Detect which cell encompasses the target text, then output its [X, Y] center coordinate. 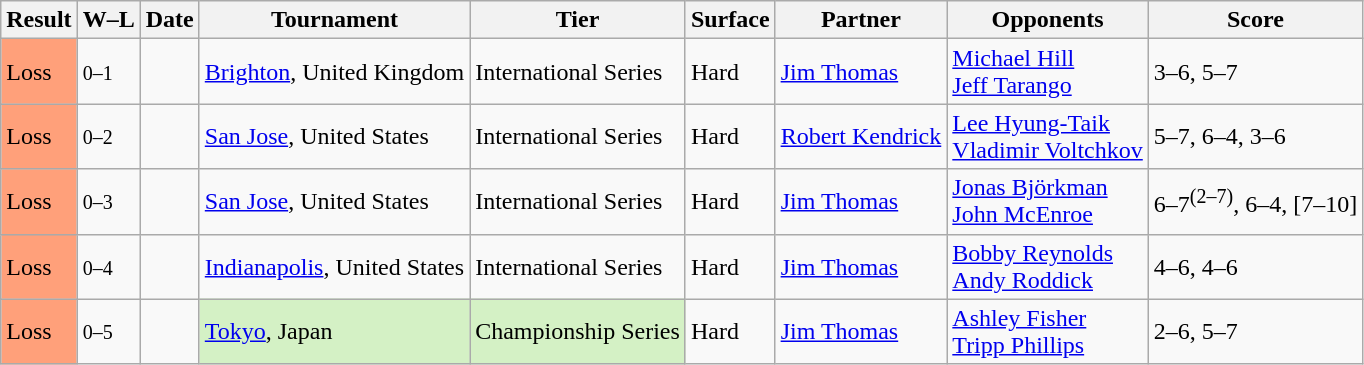
2–6, 5–7 [1255, 332]
Championship Series [578, 332]
Indianapolis, United States [334, 266]
Bobby Reynolds Andy Roddick [1048, 266]
4–6, 4–6 [1255, 266]
0–1 [108, 72]
Tokyo, Japan [334, 332]
Jonas Björkman John McEnroe [1048, 202]
Lee Hyung-Taik Vladimir Voltchkov [1048, 136]
Ashley Fisher Tripp Phillips [1048, 332]
Surface [730, 20]
0–2 [108, 136]
Tier [578, 20]
Partner [861, 20]
6–7(2–7), 6–4, [7–10] [1255, 202]
Result [39, 20]
W–L [108, 20]
Michael Hill Jeff Tarango [1048, 72]
0–4 [108, 266]
Score [1255, 20]
Date [170, 20]
Opponents [1048, 20]
Robert Kendrick [861, 136]
5–7, 6–4, 3–6 [1255, 136]
Tournament [334, 20]
0–3 [108, 202]
3–6, 5–7 [1255, 72]
0–5 [108, 332]
Brighton, United Kingdom [334, 72]
